Capture the cell that displays the provided text and extract its (x, y) central coordinate. 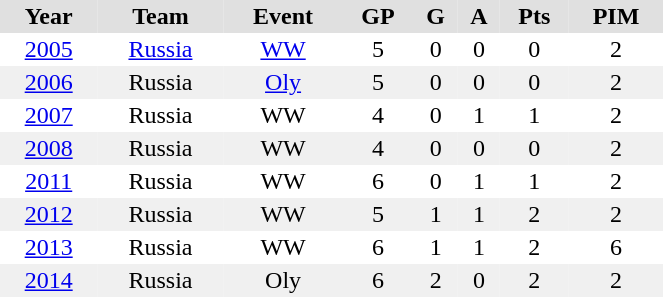
Pts (534, 16)
2014 (48, 280)
Team (160, 16)
2011 (48, 182)
G (435, 16)
A (479, 16)
Event (284, 16)
PIM (616, 16)
2008 (48, 148)
GP (378, 16)
2007 (48, 116)
2012 (48, 214)
Year (48, 16)
2006 (48, 82)
2013 (48, 248)
2005 (48, 50)
